Scan for the cell matching the given text and deliver its (X, Y) coordinate at center. 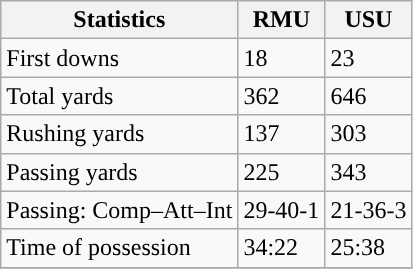
Total yards (120, 96)
21-36-3 (368, 210)
First downs (120, 58)
137 (282, 134)
225 (282, 172)
Passing yards (120, 172)
Rushing yards (120, 134)
Time of possession (120, 248)
29-40-1 (282, 210)
18 (282, 58)
USU (368, 20)
Passing: Comp–Att–Int (120, 210)
25:38 (368, 248)
23 (368, 58)
646 (368, 96)
34:22 (282, 248)
343 (368, 172)
303 (368, 134)
RMU (282, 20)
362 (282, 96)
Statistics (120, 20)
